Determine the (x, y) coordinate at the center of the cell enclosing the given text.  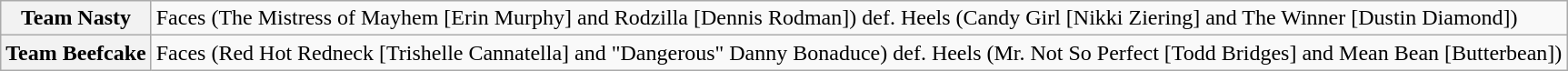
Faces (The Mistress of Mayhem [Erin Murphy] and Rodzilla [Dennis Rodman]) def. Heels (Candy Girl [Nikki Ziering] and The Winner [Dustin Diamond]) (859, 18)
Team Beefcake (76, 53)
Team Nasty (76, 18)
